Locate the cell with the specified text and output its [x, y] center coordinate. 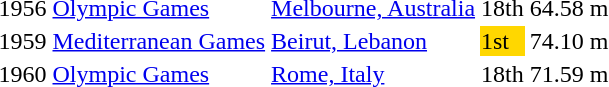
Beirut, Lebanon [374, 41]
Mediterranean Games [159, 41]
1st [503, 41]
